Find where the given text appears and provide that cell's center as (x, y) coordinate. 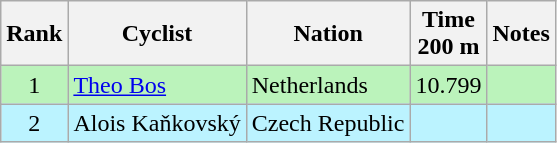
Nation (328, 34)
2 (34, 123)
Alois Kaňkovský (157, 123)
Rank (34, 34)
Time200 m (448, 34)
10.799 (448, 85)
Theo Bos (157, 85)
1 (34, 85)
Cyclist (157, 34)
Netherlands (328, 85)
Czech Republic (328, 123)
Notes (521, 34)
